Provide the [x, y] coordinate of the cell's center where the given text is located.  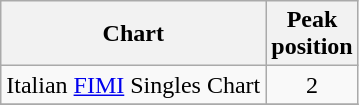
Chart [134, 34]
Peakposition [312, 34]
2 [312, 85]
Italian FIMI Singles Chart [134, 85]
